Return (x, y) of the center of cell containing provided text 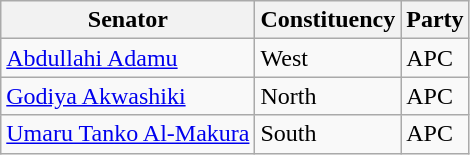
Abdullahi Adamu (128, 58)
South (328, 134)
Umaru Tanko Al-Makura (128, 134)
West (328, 58)
Godiya Akwashiki (128, 96)
Party (435, 20)
Senator (128, 20)
Constituency (328, 20)
North (328, 96)
